Provide the (x, y) coordinate of the cell's center where the given text is located.  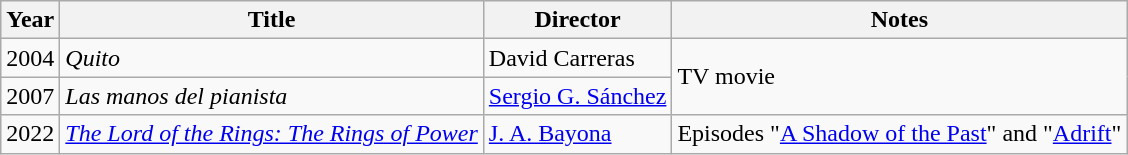
Title (272, 20)
Year (30, 20)
J. A. Bayona (578, 134)
Sergio G. Sánchez (578, 96)
Director (578, 20)
Las manos del pianista (272, 96)
TV movie (900, 77)
Episodes "A Shadow of the Past" and "Adrift" (900, 134)
2007 (30, 96)
Notes (900, 20)
The Lord of the Rings: The Rings of Power (272, 134)
Quito (272, 58)
2004 (30, 58)
David Carreras (578, 58)
2022 (30, 134)
